Search for the cell housing the specified text and yield its (x, y) center coordinate. 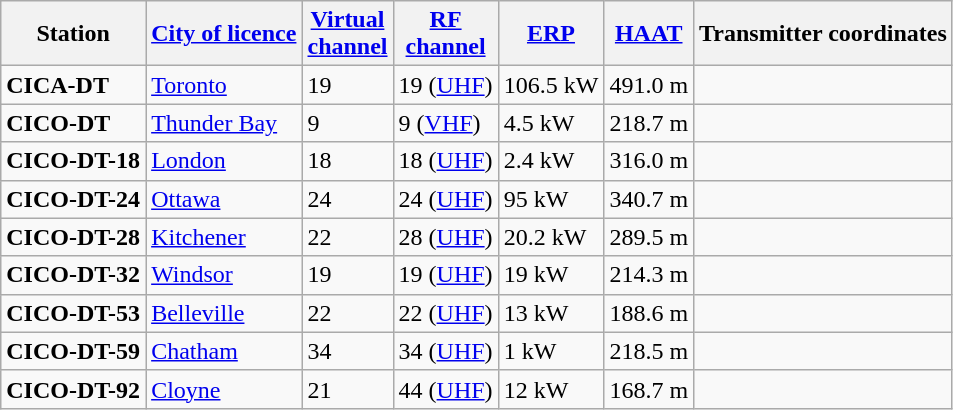
491.0 m (649, 85)
Windsor (224, 275)
34 (348, 351)
9 (348, 123)
19 kW (551, 275)
Virtualchannel (348, 34)
289.5 m (649, 237)
218.7 m (649, 123)
214.3 m (649, 275)
18 (UHF) (446, 161)
CICO-DT-28 (74, 237)
218.5 m (649, 351)
Transmitter coordinates (824, 34)
CICA-DT (74, 85)
Chatham (224, 351)
Kitchener (224, 237)
1 kW (551, 351)
ERP (551, 34)
18 (348, 161)
RFchannel (446, 34)
12 kW (551, 389)
HAAT (649, 34)
CICO-DT-18 (74, 161)
Cloyne (224, 389)
Toronto (224, 85)
188.6 m (649, 313)
316.0 m (649, 161)
Ottawa (224, 199)
13 kW (551, 313)
34 (UHF) (446, 351)
4.5 kW (551, 123)
24 (348, 199)
CICO-DT-32 (74, 275)
Belleville (224, 313)
CICO-DT-53 (74, 313)
95 kW (551, 199)
340.7 m (649, 199)
44 (UHF) (446, 389)
Thunder Bay (224, 123)
City of licence (224, 34)
20.2 kW (551, 237)
London (224, 161)
28 (UHF) (446, 237)
CICO-DT (74, 123)
2.4 kW (551, 161)
106.5 kW (551, 85)
24 (UHF) (446, 199)
22 (UHF) (446, 313)
9 (VHF) (446, 123)
CICO-DT-59 (74, 351)
CICO-DT-92 (74, 389)
168.7 m (649, 389)
CICO-DT-24 (74, 199)
Station (74, 34)
21 (348, 389)
